Find where the given text appears and provide that cell's center as [x, y] coordinate. 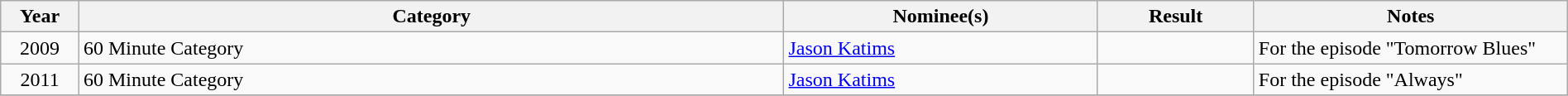
For the episode "Tomorrow Blues" [1411, 48]
Notes [1411, 17]
2009 [40, 48]
Year [40, 17]
Category [432, 17]
Result [1176, 17]
Nominee(s) [941, 17]
2011 [40, 79]
For the episode "Always" [1411, 79]
